Pinpoint the cell where the given text exists, returning its (x, y) midpoint coordinate. 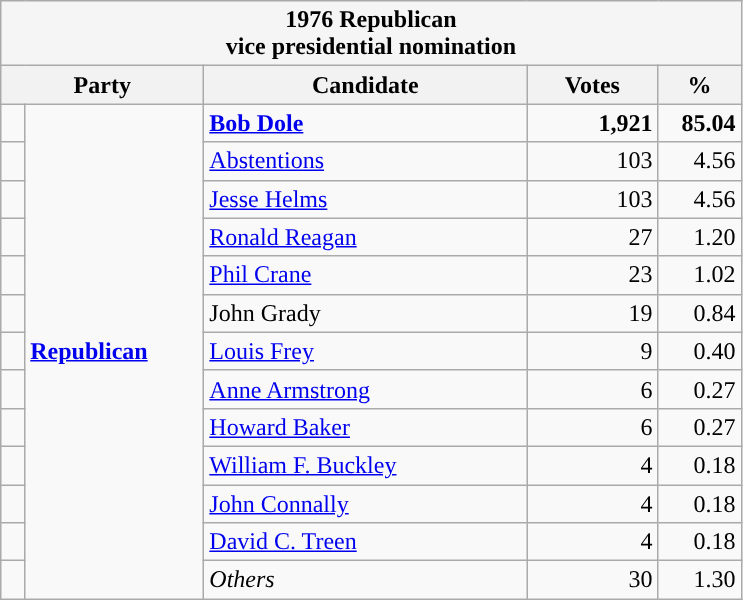
23 (592, 275)
0.84 (700, 313)
27 (592, 237)
1976 Republicanvice presidential nomination (371, 34)
Bob Dole (366, 123)
David C. Treen (366, 542)
% (700, 85)
Ronald Reagan (366, 237)
1.20 (700, 237)
19 (592, 313)
Louis Frey (366, 351)
Howard Baker (366, 427)
1.02 (700, 275)
Party (102, 85)
1.30 (700, 580)
Others (366, 580)
Phil Crane (366, 275)
30 (592, 580)
9 (592, 351)
Candidate (366, 85)
Jesse Helms (366, 199)
John Connally (366, 503)
85.04 (700, 123)
John Grady (366, 313)
0.40 (700, 351)
1,921 (592, 123)
Republican (114, 352)
Anne Armstrong (366, 389)
Votes (592, 85)
William F. Buckley (366, 465)
Abstentions (366, 161)
